Locate the cell with the specified text and output its [X, Y] center coordinate. 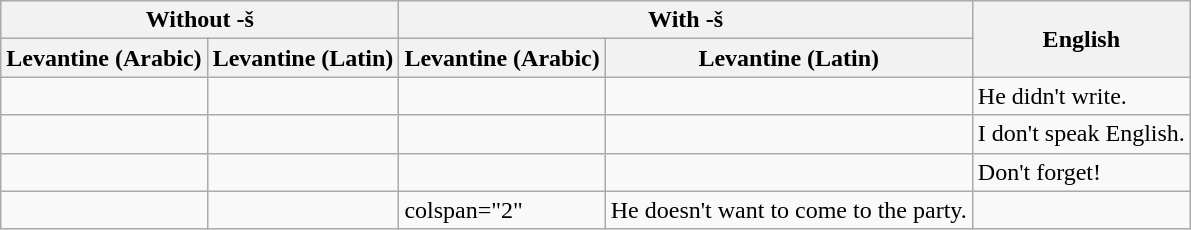
He didn't write. [1081, 96]
I don't speak English. [1081, 134]
He doesn't want to come to the party. [788, 210]
English [1081, 39]
Don't forget! [1081, 172]
With -š [686, 20]
Without -š [200, 20]
colspan="2" [502, 210]
